Search for the cell housing the specified text and yield its [x, y] center coordinate. 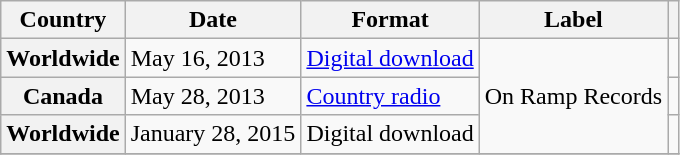
January 28, 2015 [213, 134]
Canada [63, 96]
On Ramp Records [573, 96]
May 16, 2013 [213, 58]
May 28, 2013 [213, 96]
Format [390, 20]
Country radio [390, 96]
Country [63, 20]
Date [213, 20]
Label [573, 20]
